Identify which cell holds the provided text, then report its (x, y) central coordinate. 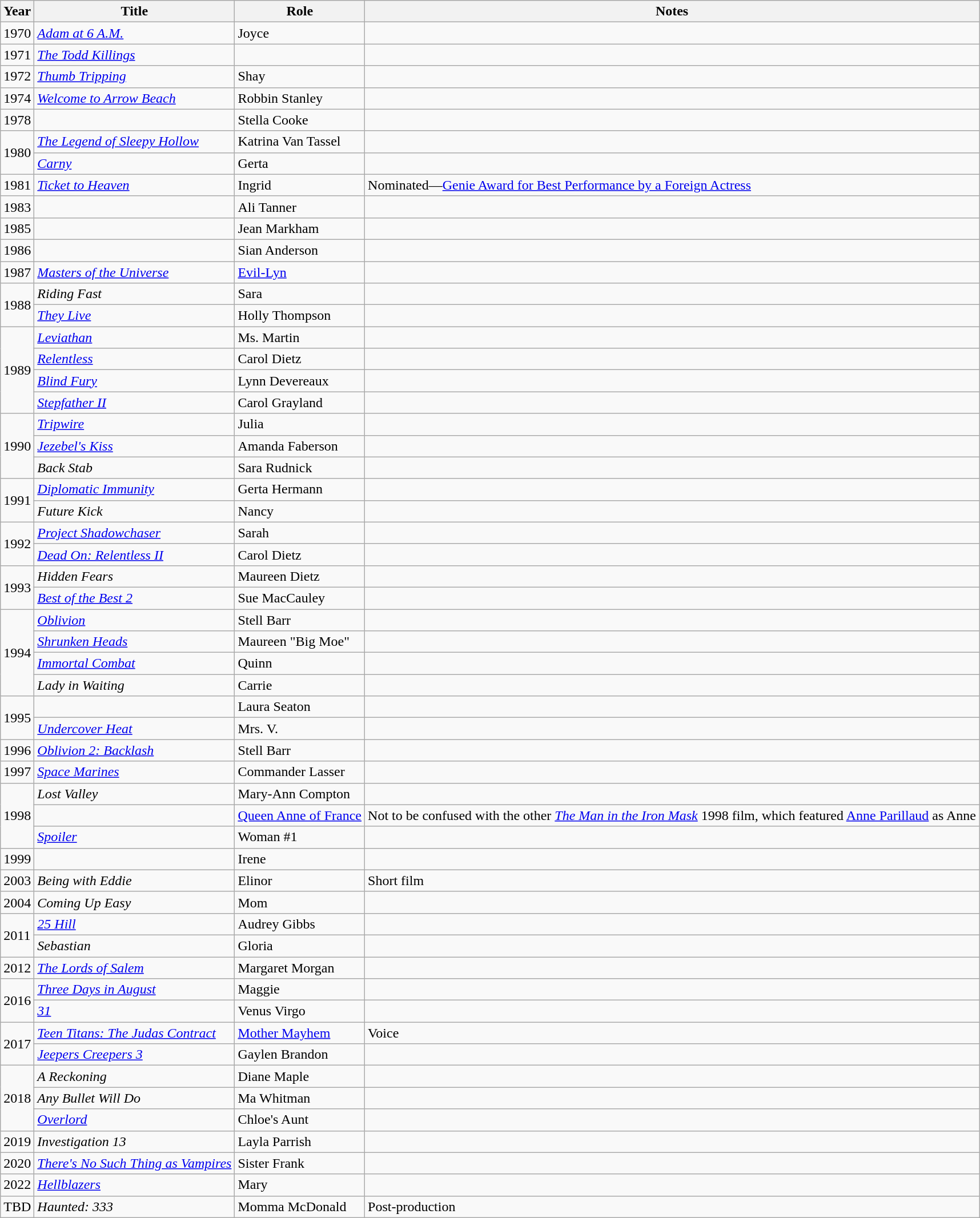
Amanda Faberson (300, 446)
Mrs. V. (300, 729)
Ma Whitman (300, 1098)
1991 (17, 500)
Shrunken Heads (135, 642)
Momma McDonald (300, 1207)
Elinor (300, 881)
Voice (672, 1033)
Gloria (300, 946)
1978 (17, 120)
Coming Up Easy (135, 902)
Margaret Morgan (300, 968)
The Todd Killings (135, 55)
2022 (17, 1185)
1980 (17, 152)
Julia (300, 424)
1992 (17, 544)
2017 (17, 1044)
1988 (17, 305)
Back Stab (135, 468)
2018 (17, 1098)
Ticket to Heaven (135, 185)
Stella Cooke (300, 120)
31 (135, 1011)
Nominated—Genie Award for Best Performance by a Foreign Actress (672, 185)
1985 (17, 228)
2016 (17, 1000)
Laura Seaton (300, 707)
1983 (17, 207)
1970 (17, 33)
Sara Rudnick (300, 468)
2011 (17, 935)
Queen Anne of France (300, 815)
Quinn (300, 664)
Project Shadowchaser (135, 533)
1986 (17, 250)
Hidden Fears (135, 576)
Overlord (135, 1120)
Haunted: 333 (135, 1207)
Not to be confused with the other The Man in the Iron Mask 1998 film, which featured Anne Parillaud as Anne (672, 815)
Role (300, 11)
Sarah (300, 533)
2020 (17, 1163)
Mary (300, 1185)
Oblivion (135, 620)
Investigation 13 (135, 1141)
Leviathan (135, 337)
Ms. Martin (300, 337)
Blind Fury (135, 381)
Immortal Combat (135, 664)
Layla Parrish (300, 1141)
Best of the Best 2 (135, 598)
Three Days in August (135, 990)
25 Hill (135, 924)
Jean Markham (300, 228)
Mary-Ann Compton (300, 794)
Notes (672, 11)
Katrina Van Tassel (300, 142)
Carny (135, 163)
Jezebel's Kiss (135, 446)
They Live (135, 316)
Teen Titans: The Judas Contract (135, 1033)
1987 (17, 272)
Carol Grayland (300, 403)
Sue MacCauley (300, 598)
Hellblazers (135, 1185)
Lynn Devereaux (300, 381)
Ingrid (300, 185)
1972 (17, 77)
2012 (17, 968)
Space Marines (135, 772)
There's No Such Thing as Vampires (135, 1163)
1993 (17, 587)
Diane Maple (300, 1076)
1990 (17, 446)
Gerta Hermann (300, 489)
Nancy (300, 511)
Lady in Waiting (135, 685)
Mother Mayhem (300, 1033)
A Reckoning (135, 1076)
Chloe's Aunt (300, 1120)
TBD (17, 1207)
Joyce (300, 33)
Shay (300, 77)
Diplomatic Immunity (135, 489)
Title (135, 11)
Gerta (300, 163)
Future Kick (135, 511)
Post-production (672, 1207)
Riding Fast (135, 294)
Evil-Lyn (300, 272)
Sara (300, 294)
1994 (17, 652)
Any Bullet Will Do (135, 1098)
Audrey Gibbs (300, 924)
Sian Anderson (300, 250)
Spoiler (135, 837)
Short film (672, 881)
1981 (17, 185)
1997 (17, 772)
Relentless (135, 359)
1989 (17, 370)
Maureen Dietz (300, 576)
Adam at 6 A.M. (135, 33)
The Lords of Salem (135, 968)
1998 (17, 815)
Stepfather II (135, 403)
1996 (17, 750)
1974 (17, 98)
Sebastian (135, 946)
Ali Tanner (300, 207)
Commander Lasser (300, 772)
1999 (17, 859)
Woman #1 (300, 837)
Maggie (300, 990)
Maureen "Big Moe" (300, 642)
2004 (17, 902)
Jeepers Creepers 3 (135, 1055)
Lost Valley (135, 794)
Masters of the Universe (135, 272)
Thumb Tripping (135, 77)
Gaylen Brandon (300, 1055)
The Legend of Sleepy Hollow (135, 142)
Undercover Heat (135, 729)
Carrie (300, 685)
Oblivion 2: Backlash (135, 750)
2019 (17, 1141)
Irene (300, 859)
Sister Frank (300, 1163)
1971 (17, 55)
Year (17, 11)
Holly Thompson (300, 316)
Robbin Stanley (300, 98)
Welcome to Arrow Beach (135, 98)
Being with Eddie (135, 881)
Dead On: Relentless II (135, 554)
1995 (17, 718)
Venus Virgo (300, 1011)
Tripwire (135, 424)
2003 (17, 881)
Mom (300, 902)
